Search for the cell housing the specified text and yield its (x, y) center coordinate. 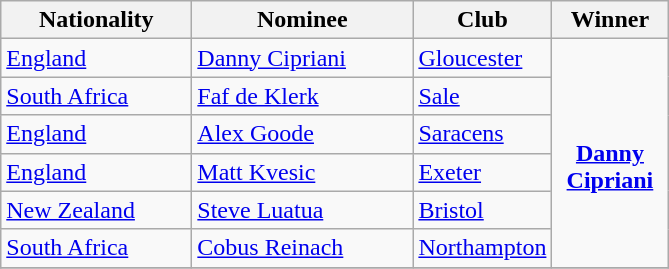
Nominee (302, 20)
Exeter (482, 172)
Gloucester (482, 58)
Northampton (482, 248)
Sale (482, 96)
Cobus Reinach (302, 248)
Winner (610, 20)
Bristol (482, 210)
Steve Luatua (302, 210)
Alex Goode (302, 134)
Club (482, 20)
New Zealand (96, 210)
Matt Kvesic (302, 172)
Nationality (96, 20)
Saracens (482, 134)
Faf de Klerk (302, 96)
